From the cell containing the given text, extract its center point as (X, Y) coordinate. 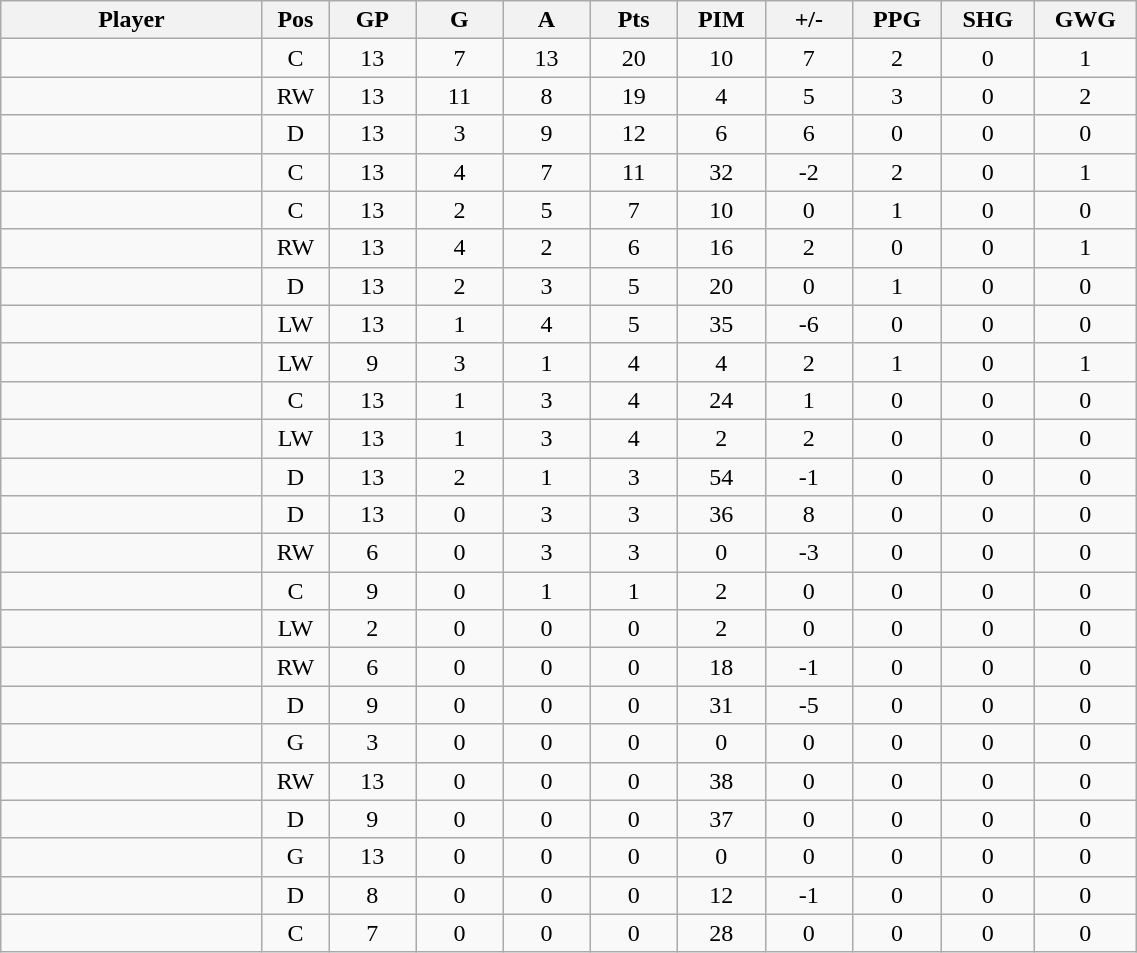
PPG (896, 20)
GP (372, 20)
24 (721, 400)
19 (634, 96)
54 (721, 477)
SHG (988, 20)
PIM (721, 20)
+/- (808, 20)
Pts (634, 20)
37 (721, 819)
-6 (808, 324)
18 (721, 667)
-5 (808, 705)
-3 (808, 553)
31 (721, 705)
16 (721, 248)
36 (721, 515)
35 (721, 324)
Player (132, 20)
GWG (1086, 20)
-2 (808, 172)
38 (721, 781)
Pos (296, 20)
A (546, 20)
28 (721, 933)
32 (721, 172)
